Return [x, y] of the center of cell containing provided text 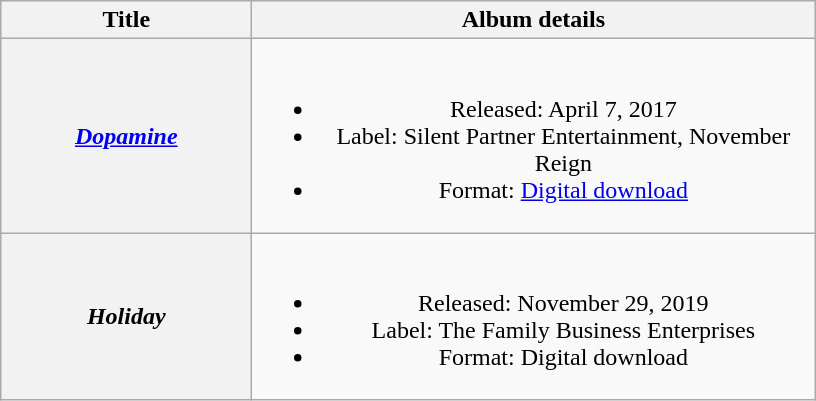
Dopamine [126, 136]
Holiday [126, 316]
Title [126, 20]
Released: April 7, 2017Label: Silent Partner Entertainment, November ReignFormat: Digital download [534, 136]
Released: November 29, 2019Label: The Family Business EnterprisesFormat: Digital download [534, 316]
Album details [534, 20]
